Return [X, Y] of the center of cell containing provided text 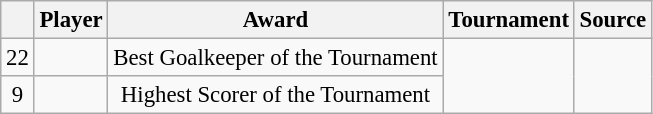
9 [18, 95]
Player [71, 20]
Best Goalkeeper of the Tournament [276, 58]
Highest Scorer of the Tournament [276, 95]
22 [18, 58]
Tournament [508, 20]
Source [612, 20]
Award [276, 20]
